Pinpoint the cell where the given text exists, returning its (X, Y) midpoint coordinate. 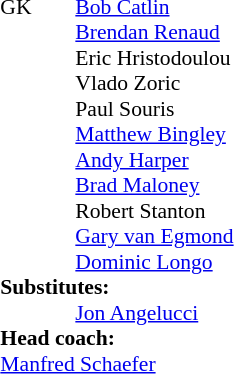
Eric Hristodoulou (154, 58)
Substitutes: (116, 287)
Brendan Renaud (154, 33)
Gary van Egmond (154, 237)
Brad Maloney (154, 185)
Robert Stanton (154, 211)
Vlado Zoric (154, 83)
Paul Souris (154, 109)
Head coach: (116, 339)
Andy Harper (154, 160)
Jon Angelucci (154, 313)
Matthew Bingley (154, 135)
Dominic Longo (154, 262)
